For the text-containing cell, return its midpoint in (X, Y) coordinate format. 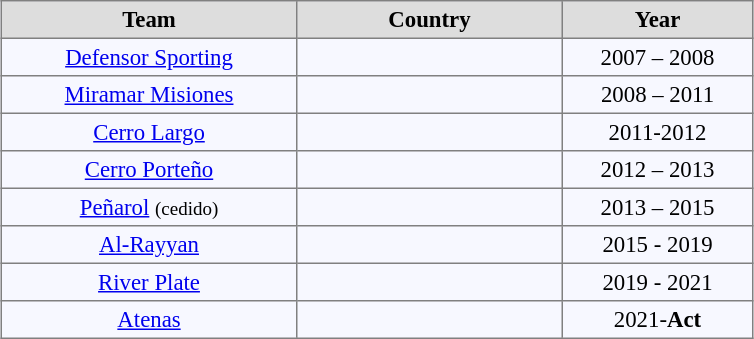
2015 - 2019 (657, 245)
2013 – 2015 (657, 207)
Cerro Porteño (149, 170)
River Plate (149, 282)
Peñarol (cedido) (149, 207)
Country (430, 20)
Atenas (149, 320)
Year (657, 20)
2007 – 2008 (657, 57)
Team (149, 20)
2008 – 2011 (657, 95)
2019 - 2021 (657, 282)
Defensor Sporting (149, 57)
2021-Act (657, 320)
Cerro Largo (149, 132)
2011-2012 (657, 132)
Miramar Misiones (149, 95)
2012 – 2013 (657, 170)
Al-Rayyan (149, 245)
